From the cell containing the given text, extract its center point as (x, y) coordinate. 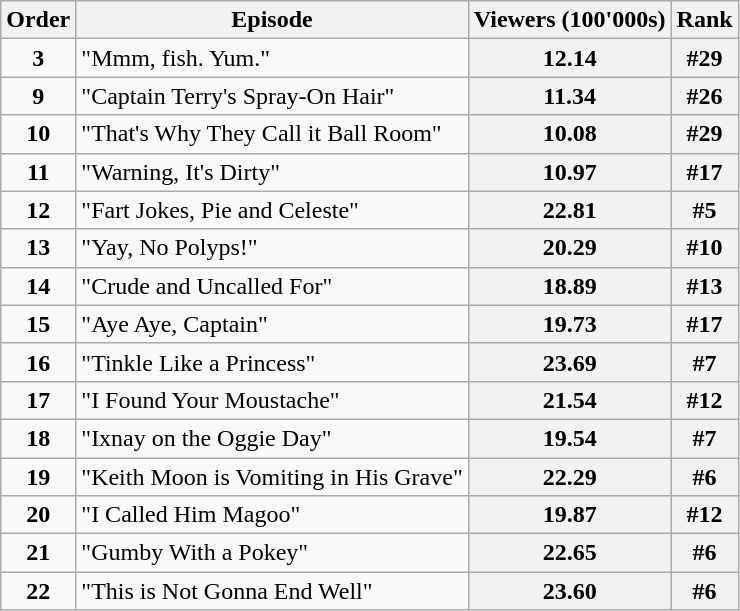
19 (38, 477)
16 (38, 362)
"That's Why They Call it Ball Room" (272, 134)
Episode (272, 20)
22.65 (570, 553)
#13 (704, 286)
#10 (704, 248)
"Yay, No Polyps!" (272, 248)
"Keith Moon is Vomiting in His Grave" (272, 477)
9 (38, 96)
#26 (704, 96)
20 (38, 515)
#5 (704, 210)
12 (38, 210)
22.29 (570, 477)
19.73 (570, 324)
"Captain Terry's Spray-On Hair" (272, 96)
21 (38, 553)
21.54 (570, 400)
19.87 (570, 515)
10.97 (570, 172)
18 (38, 438)
17 (38, 400)
"Gumby With a Pokey" (272, 553)
22.81 (570, 210)
Rank (704, 20)
19.54 (570, 438)
14 (38, 286)
"Warning, It's Dirty" (272, 172)
"This is Not Gonna End Well" (272, 591)
"Aye Aye, Captain" (272, 324)
18.89 (570, 286)
"Fart Jokes, Pie and Celeste" (272, 210)
3 (38, 58)
20.29 (570, 248)
Order (38, 20)
12.14 (570, 58)
"Crude and Uncalled For" (272, 286)
"I Called Him Magoo" (272, 515)
11 (38, 172)
"I Found Your Moustache" (272, 400)
22 (38, 591)
23.69 (570, 362)
23.60 (570, 591)
10 (38, 134)
15 (38, 324)
"Mmm, fish. Yum." (272, 58)
"Tinkle Like a Princess" (272, 362)
"Ixnay on the Oggie Day" (272, 438)
11.34 (570, 96)
Viewers (100'000s) (570, 20)
13 (38, 248)
10.08 (570, 134)
